Provide the (x, y) coordinate of the cell's center where the given text is located.  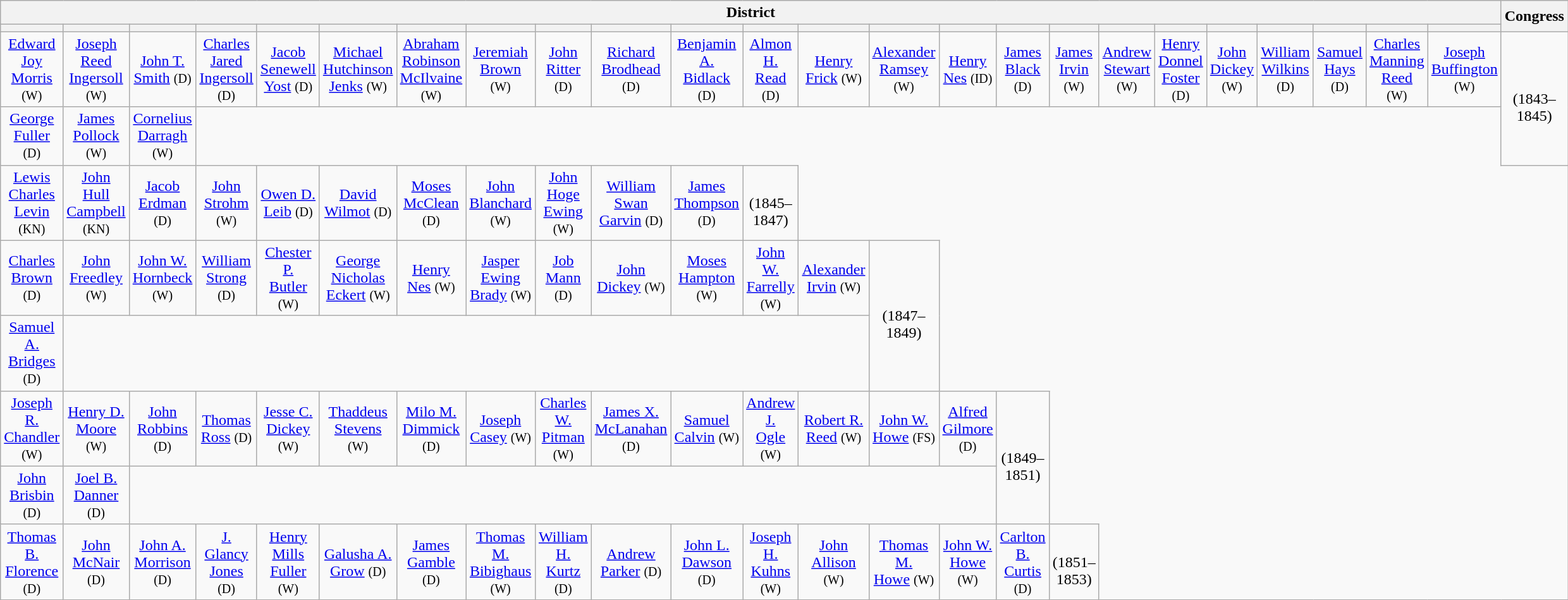
JacobErdman (D) (162, 202)
AndrewStewart (W) (1127, 70)
John HullCampbell (KN) (96, 202)
Galusha A.Grow (D) (358, 561)
JamesIrvin (W) (1074, 70)
(1849–1851) (1023, 458)
JamesGamble (D) (431, 561)
William H.Kurtz (D) (563, 561)
ThomasRoss (D) (226, 429)
JohnBrisbin (D) (32, 495)
CharlesJaredIngersoll(D) (226, 70)
WilliamStrong (D) (226, 278)
JosephReedIngersoll(W) (96, 70)
GeorgeFuller (D) (32, 136)
John W.Howe (FS) (904, 429)
Charles W.Pitman (W) (563, 429)
Henry D.Moore (W) (96, 429)
Henry MillsFuller (W) (288, 561)
JamesPollock(W) (96, 136)
MichaelHutchinsonJenks (W) (358, 70)
(1845–1847) (771, 202)
GeorgeNicholasEckert (W) (358, 278)
John T.Smith (D) (162, 70)
WilliamWilkins (D) (1286, 70)
JohnRitter (D) (563, 70)
JosephCasey (W) (501, 429)
John L.Dawson (D) (707, 561)
ChesterP.Butler (W) (288, 278)
CorneliusDarragh(W) (162, 136)
James X.McLanahan(D) (631, 429)
John W.Farrelly (W) (771, 278)
Carlton B.Curtis (D) (1023, 561)
Andrew J.Ogle (W) (771, 429)
JosephBuffington(W) (1464, 70)
JeremiahBrown(W) (501, 70)
AlfredGilmore(D) (967, 429)
JacobSenewellYost (D) (288, 70)
AbrahamRobinsonMcIlvaine(W) (431, 70)
MosesMcClean (D) (431, 202)
JamesThompson(D) (707, 202)
HenryNes (ID) (967, 70)
John A.Morrison (D) (162, 561)
Jesse C.Dickey (W) (288, 429)
AlexanderIrvin (W) (833, 278)
Thomas M.Bibighaus (W) (501, 561)
Samuel A.Bridges (D) (32, 353)
JohnFreedley(W) (96, 278)
LewisCharlesLevin (KN) (32, 202)
William SwanGarvin (D) (631, 202)
Thomas B.Florence (D) (32, 561)
(1843–1845) (1534, 99)
CharlesBrown (D) (32, 278)
AlexanderRamsey (W) (904, 70)
JamesBlack (D) (1023, 70)
Owen D.Leib (D) (288, 202)
JohnMcNair (D) (96, 561)
JohnStrohm(W) (226, 202)
ThaddeusStevens(W) (358, 429)
JohnRobbins(D) (162, 429)
John HogeEwing (W) (563, 202)
SamuelHays (D) (1339, 70)
DavidWilmot (D) (358, 202)
Thomas M.Howe (W) (904, 561)
(1851–1853) (1074, 561)
JasperEwingBrady (W) (501, 278)
EdwardJoyMorris (W) (32, 70)
Joseph H.Kuhns (W) (771, 561)
John W.Howe (W) (967, 561)
Congress (1534, 16)
SamuelCalvin (W) (707, 429)
John W.Hornbeck (W) (162, 278)
JobMann (D) (563, 278)
HenryFrick (W) (833, 70)
JohnBlanchard(W) (501, 202)
AndrewParker (D) (631, 561)
HenryDonnelFoster (D) (1181, 70)
JohnAllison (W) (833, 561)
JosephR.Chandler(W) (32, 429)
Milo M.Dimmick(D) (431, 429)
HenryNes (W) (431, 278)
Robert R.Reed (W) (833, 429)
BenjaminA.Bidlack (D) (707, 70)
(1847–1849) (904, 315)
CharlesManningReed (W) (1397, 70)
RichardBrodhead(D) (631, 70)
Joel B.Danner (D) (96, 495)
J. GlancyJones (D) (226, 561)
Almon H.Read (D) (771, 70)
MosesHampton(W) (707, 278)
District (751, 13)
